Determine the [X, Y] coordinate at the center of the cell enclosing the given text.  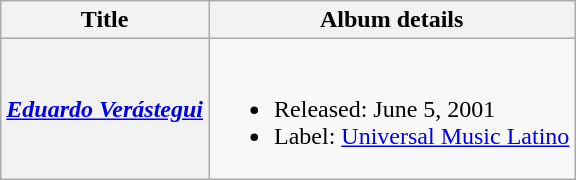
Eduardo Verástegui [105, 109]
Released: June 5, 2001Label: Universal Music Latino [392, 109]
Title [105, 20]
Album details [392, 20]
